For the text-containing cell, return its midpoint in (X, Y) coordinate format. 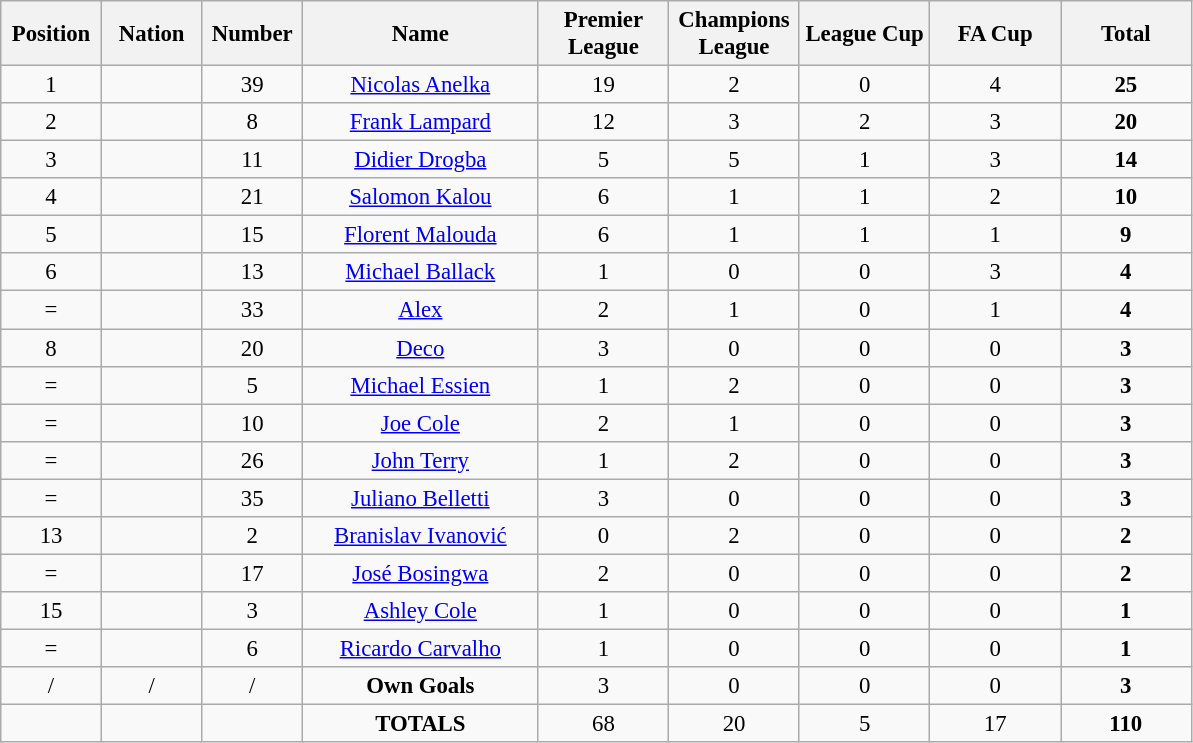
José Bosingwa (421, 573)
Nicolas Anelka (421, 85)
Florent Malouda (421, 235)
Premier League (604, 34)
Frank Lampard (421, 122)
Salomon Kalou (421, 197)
Alex (421, 310)
Deco (421, 348)
26 (252, 460)
35 (252, 498)
Champions League (734, 34)
Juliano Belletti (421, 498)
Michael Ballack (421, 273)
FA Cup (996, 34)
110 (1126, 724)
Ashley Cole (421, 611)
39 (252, 85)
68 (604, 724)
21 (252, 197)
Ricardo Carvalho (421, 648)
19 (604, 85)
Didier Drogba (421, 160)
11 (252, 160)
TOTALS (421, 724)
Michael Essien (421, 385)
Number (252, 34)
Nation (152, 34)
9 (1126, 235)
Name (421, 34)
25 (1126, 85)
Total (1126, 34)
Own Goals (421, 686)
League Cup (864, 34)
Position (52, 34)
12 (604, 122)
Joe Cole (421, 423)
14 (1126, 160)
John Terry (421, 460)
33 (252, 310)
Branislav Ivanović (421, 536)
